Find where the given text appears and provide that cell's center as [X, Y] coordinate. 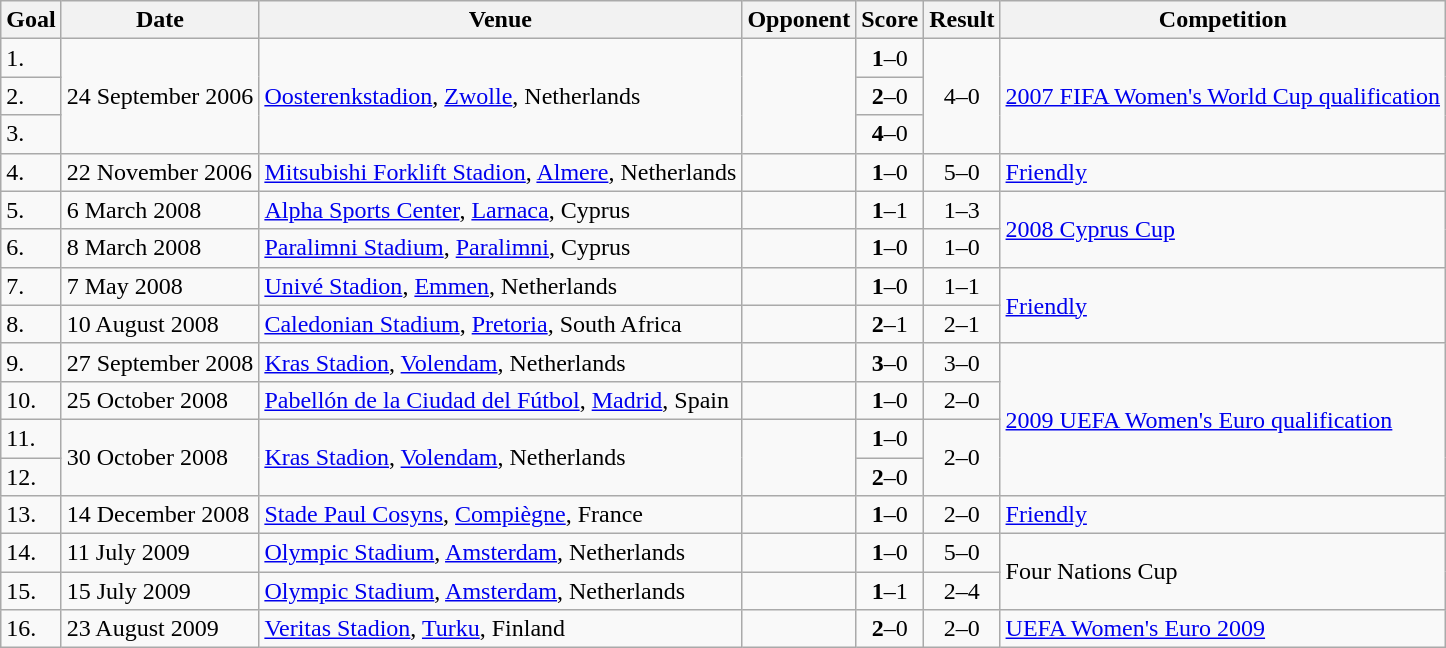
7 May 2008 [160, 286]
2. [31, 96]
Alpha Sports Center, Larnaca, Cyprus [500, 210]
11 July 2009 [160, 553]
1–3 [962, 210]
Competition [1223, 20]
24 September 2006 [160, 96]
9. [31, 362]
22 November 2006 [160, 172]
Mitsubishi Forklift Stadion, Almere, Netherlands [500, 172]
14. [31, 553]
10 August 2008 [160, 324]
Veritas Stadion, Turku, Finland [500, 629]
Stade Paul Cosyns, Compiègne, France [500, 515]
14 December 2008 [160, 515]
Venue [500, 20]
2007 FIFA Women's World Cup qualification [1223, 96]
8. [31, 324]
Univé Stadion, Emmen, Netherlands [500, 286]
2008 Cyprus Cup [1223, 229]
1. [31, 58]
Caledonian Stadium, Pretoria, South Africa [500, 324]
Oosterenkstadion, Zwolle, Netherlands [500, 96]
6. [31, 248]
6 March 2008 [160, 210]
15. [31, 591]
3. [31, 134]
Score [890, 20]
16. [31, 629]
Four Nations Cup [1223, 572]
2–4 [962, 591]
UEFA Women's Euro 2009 [1223, 629]
Opponent [799, 20]
Paralimni Stadium, Paralimni, Cyprus [500, 248]
10. [31, 400]
Result [962, 20]
7. [31, 286]
12. [31, 477]
13. [31, 515]
Pabellón de la Ciudad del Fútbol, Madrid, Spain [500, 400]
11. [31, 438]
Goal [31, 20]
27 September 2008 [160, 362]
15 July 2009 [160, 591]
8 March 2008 [160, 248]
4. [31, 172]
25 October 2008 [160, 400]
30 October 2008 [160, 457]
23 August 2009 [160, 629]
Date [160, 20]
2009 UEFA Women's Euro qualification [1223, 419]
5. [31, 210]
